Capture the cell that displays the provided text and extract its (X, Y) central coordinate. 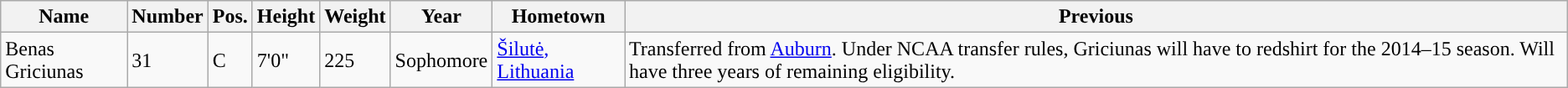
Number (168, 17)
Hometown (559, 17)
Name (64, 17)
Weight (355, 17)
Benas Griciunas (64, 60)
Šilutė, Lithuania (559, 60)
225 (355, 60)
31 (168, 60)
7'0" (286, 60)
Year (441, 17)
Sophomore (441, 60)
Height (286, 17)
C (230, 60)
Pos. (230, 17)
Previous (1096, 17)
